Provide the [X, Y] coordinate of the cell's center where the given text is located.  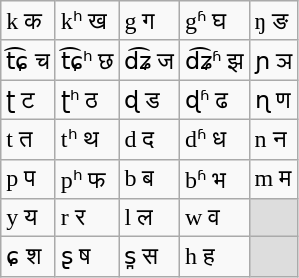
y य [28, 218]
ʈ ट [28, 100]
m म [274, 179]
d द [150, 139]
t͡ɕʰ छ [87, 60]
d͡ʑʱ झ [214, 60]
w व [214, 218]
dʱ ध [214, 139]
ɳ ण [274, 100]
tʰ थ [87, 139]
h ह [214, 257]
p प [28, 179]
b ब [150, 179]
ʈʰ ठ [87, 100]
gʱ घ [214, 21]
g ग [150, 21]
t त [28, 139]
ŋ ङ [274, 21]
ɖʱ ढ [214, 100]
k क [28, 21]
bʱ भ [214, 179]
pʰ फ [87, 179]
ɲ ञ [274, 60]
t͡ɕ च [28, 60]
r र [87, 218]
ɖ ड [150, 100]
ʂ ष [87, 257]
d͡ʑ ज [150, 60]
kʰ ख [87, 21]
l ल [150, 218]
ɕ श [28, 257]
n न [274, 139]
s̪ स [150, 257]
